Capture the cell that displays the provided text and extract its [X, Y] central coordinate. 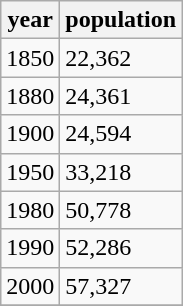
57,327 [121, 286]
1950 [30, 172]
1880 [30, 96]
52,286 [121, 248]
33,218 [121, 172]
24,361 [121, 96]
50,778 [121, 210]
1900 [30, 134]
year [30, 20]
1980 [30, 210]
2000 [30, 286]
1850 [30, 58]
population [121, 20]
1990 [30, 248]
22,362 [121, 58]
24,594 [121, 134]
